Pinpoint the cell where the given text exists, returning its (X, Y) midpoint coordinate. 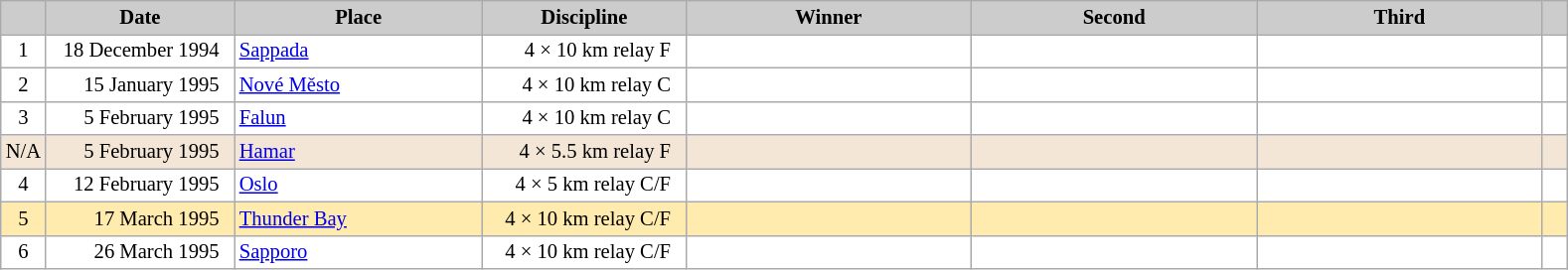
Discipline (584, 17)
3 (24, 118)
6 (24, 252)
26 March 1995 (140, 252)
Falun (359, 118)
Oslo (359, 185)
4 × 10 km relay F (584, 51)
Date (140, 17)
Second (1115, 17)
Sappada (359, 51)
17 March 1995 (140, 218)
Thunder Bay (359, 218)
4 (24, 185)
15 January 1995 (140, 84)
4 × 5.5 km relay F (584, 152)
Place (359, 17)
2 (24, 84)
Nové Město (359, 84)
4 × 5 km relay C/F (584, 185)
Sapporo (359, 252)
N/A (24, 152)
1 (24, 51)
12 February 1995 (140, 185)
Winner (829, 17)
5 (24, 218)
Hamar (359, 152)
18 December 1994 (140, 51)
Third (1399, 17)
